For the text-containing cell, return its midpoint in (x, y) coordinate format. 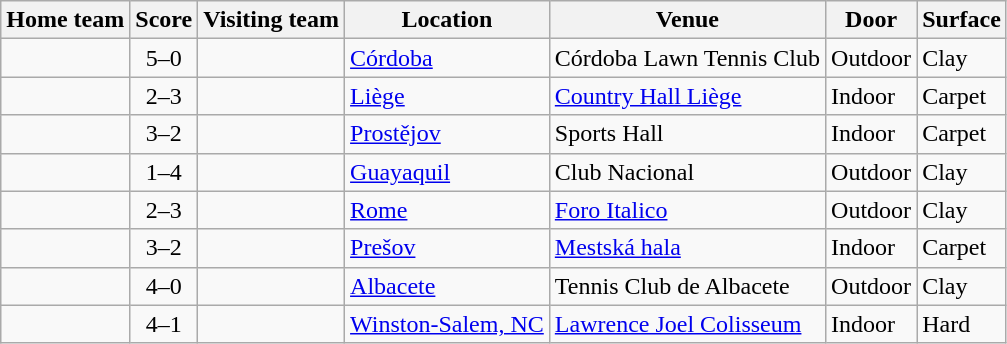
Visiting team (272, 20)
Venue (687, 20)
Prešov (448, 248)
Mestská hala (687, 248)
5–0 (164, 58)
Sports Hall (687, 134)
Surface (962, 20)
Club Nacional (687, 172)
4–1 (164, 324)
Córdoba (448, 58)
Winston-Salem, NC (448, 324)
Liège (448, 96)
Albacete (448, 286)
Prostějov (448, 134)
Tennis Club de Albacete (687, 286)
Home team (66, 20)
Lawrence Joel Colisseum (687, 324)
Score (164, 20)
Location (448, 20)
Door (872, 20)
Rome (448, 210)
Foro Italico (687, 210)
Guayaquil (448, 172)
Hard (962, 324)
1–4 (164, 172)
Córdoba Lawn Tennis Club (687, 58)
4–0 (164, 286)
Country Hall Liège (687, 96)
